Output the [X, Y] coordinate of the center of the cell containing the given text.  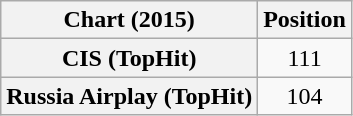
104 [305, 96]
Chart (2015) [130, 20]
111 [305, 58]
CIS (TopHit) [130, 58]
Position [305, 20]
Russia Airplay (TopHit) [130, 96]
